Locate the cell with the specified text and output its [X, Y] center coordinate. 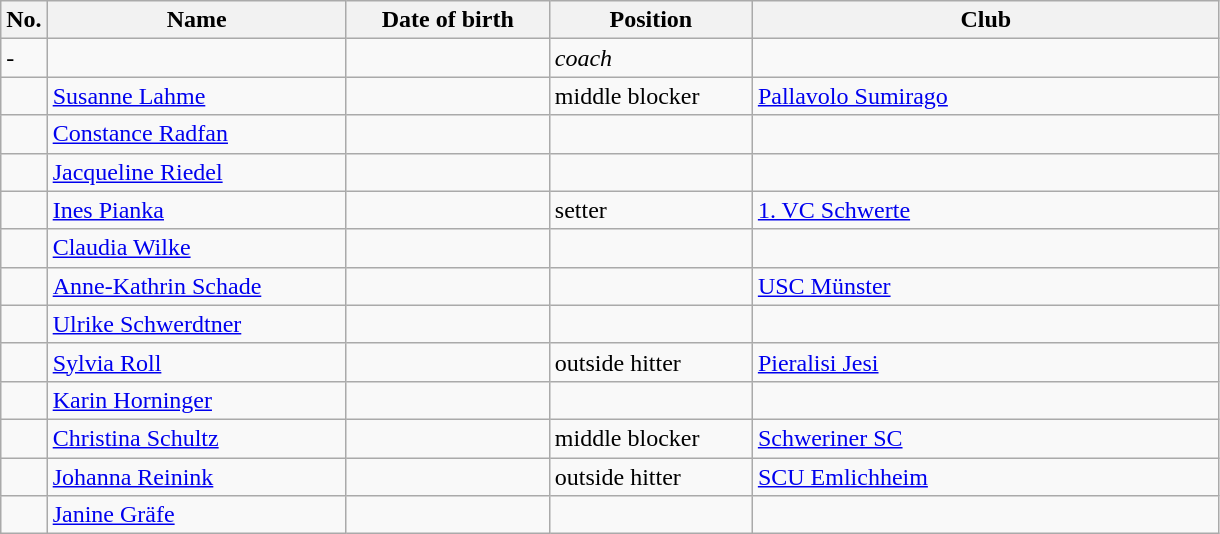
No. [24, 20]
Anne-Kathrin Schade [196, 286]
Ulrike Schwerdtner [196, 324]
Club [986, 20]
setter [650, 210]
Janine Gräfe [196, 515]
Ines Pianka [196, 210]
Christina Schultz [196, 438]
Johanna Reinink [196, 477]
Pieralisi Jesi [986, 362]
Jacqueline Riedel [196, 172]
Date of birth [448, 20]
Karin Horninger [196, 400]
Constance Radfan [196, 134]
coach [650, 58]
- [24, 58]
Sylvia Roll [196, 362]
Name [196, 20]
Pallavolo Sumirago [986, 96]
Position [650, 20]
Schweriner SC [986, 438]
SCU Emlichheim [986, 477]
Claudia Wilke [196, 248]
USC Münster [986, 286]
1. VC Schwerte [986, 210]
Susanne Lahme [196, 96]
